Provide the [x, y] coordinate of the cell's center where the given text is located.  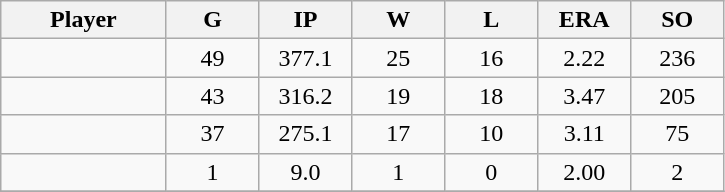
Player [84, 20]
377.1 [306, 58]
9.0 [306, 172]
236 [678, 58]
L [492, 20]
37 [212, 134]
W [398, 20]
2.22 [584, 58]
316.2 [306, 96]
2 [678, 172]
19 [398, 96]
3.11 [584, 134]
25 [398, 58]
16 [492, 58]
18 [492, 96]
43 [212, 96]
49 [212, 58]
2.00 [584, 172]
17 [398, 134]
3.47 [584, 96]
10 [492, 134]
IP [306, 20]
0 [492, 172]
G [212, 20]
SO [678, 20]
75 [678, 134]
205 [678, 96]
ERA [584, 20]
275.1 [306, 134]
